Scan for the cell matching the given text and deliver its [x, y] coordinate at center. 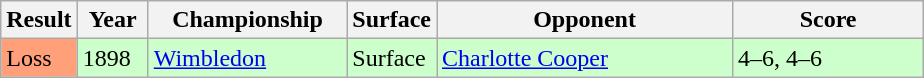
4–6, 4–6 [828, 58]
1898 [112, 58]
Score [828, 20]
Opponent [584, 20]
Result [39, 20]
Charlotte Cooper [584, 58]
Loss [39, 58]
Wimbledon [248, 58]
Year [112, 20]
Championship [248, 20]
